Locate the cell with the specified text and output its [x, y] center coordinate. 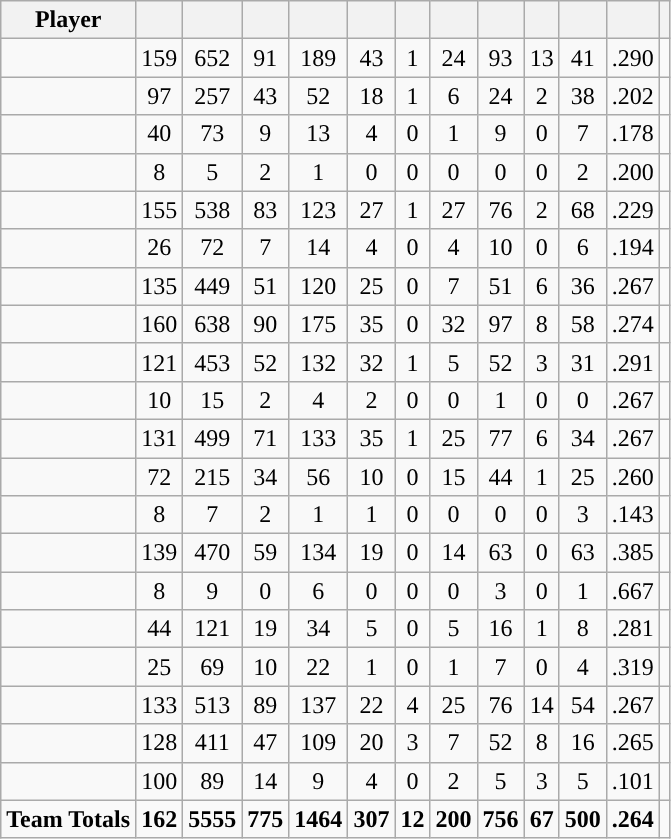
.143 [632, 515]
47 [266, 743]
.178 [632, 134]
513 [212, 705]
.265 [632, 743]
5555 [212, 819]
31 [582, 362]
131 [160, 438]
215 [212, 477]
.200 [632, 172]
58 [582, 324]
Player [68, 20]
.319 [632, 667]
40 [160, 134]
77 [500, 438]
652 [212, 58]
.264 [632, 819]
120 [318, 286]
67 [542, 819]
91 [266, 58]
12 [412, 819]
139 [160, 553]
162 [160, 819]
137 [318, 705]
159 [160, 58]
.667 [632, 591]
100 [160, 781]
68 [582, 210]
73 [212, 134]
132 [318, 362]
200 [454, 819]
.290 [632, 58]
449 [212, 286]
775 [266, 819]
69 [212, 667]
59 [266, 553]
54 [582, 705]
93 [500, 58]
.229 [632, 210]
453 [212, 362]
756 [500, 819]
.260 [632, 477]
38 [582, 96]
90 [266, 324]
.281 [632, 629]
307 [372, 819]
134 [318, 553]
36 [582, 286]
1464 [318, 819]
.385 [632, 553]
56 [318, 477]
257 [212, 96]
128 [160, 743]
20 [372, 743]
83 [266, 210]
123 [318, 210]
500 [582, 819]
.101 [632, 781]
26 [160, 248]
109 [318, 743]
175 [318, 324]
160 [160, 324]
.202 [632, 96]
411 [212, 743]
638 [212, 324]
470 [212, 553]
71 [266, 438]
189 [318, 58]
Team Totals [68, 819]
18 [372, 96]
155 [160, 210]
.274 [632, 324]
135 [160, 286]
41 [582, 58]
.194 [632, 248]
499 [212, 438]
.291 [632, 362]
538 [212, 210]
